Provide the (x, y) coordinate of the cell's center where the given text is located.  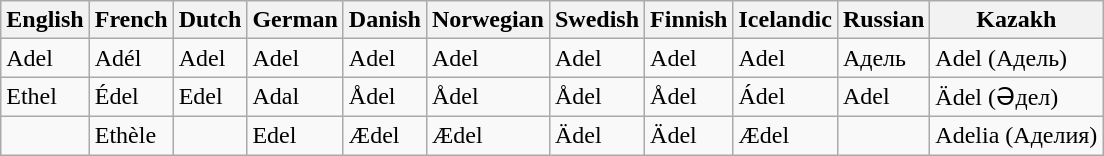
Icelandic (785, 20)
Адель (883, 58)
Ethel (45, 97)
Ädel (Әдел) (1016, 97)
English (45, 20)
Ethèle (131, 135)
Adal (295, 97)
Adel (Адель) (1016, 58)
Dutch (210, 20)
Russian (883, 20)
Adelia (Аделия) (1016, 135)
Finnish (689, 20)
Ádel (785, 97)
Adél (131, 58)
Norwegian (488, 20)
Danish (384, 20)
German (295, 20)
Swedish (596, 20)
Kazakh (1016, 20)
French (131, 20)
Édel (131, 97)
